Pinpoint the cell where the given text exists, returning its [x, y] midpoint coordinate. 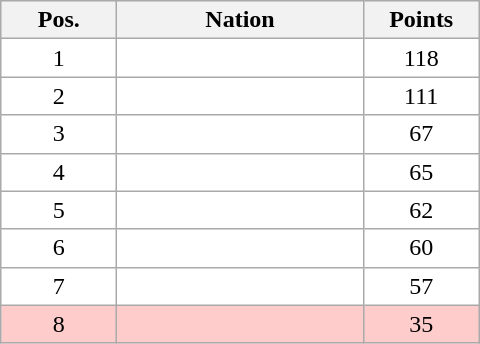
7 [59, 286]
111 [421, 96]
2 [59, 96]
6 [59, 248]
62 [421, 210]
Points [421, 20]
5 [59, 210]
35 [421, 324]
57 [421, 286]
Nation [240, 20]
65 [421, 172]
8 [59, 324]
4 [59, 172]
118 [421, 58]
Pos. [59, 20]
67 [421, 134]
1 [59, 58]
3 [59, 134]
60 [421, 248]
